Detect which cell encompasses the target text, then output its (x, y) center coordinate. 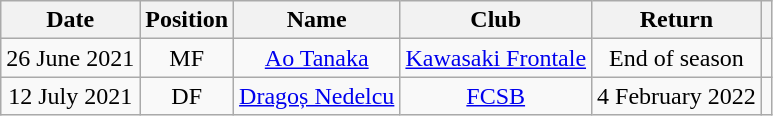
Date (70, 20)
Club (496, 20)
Position (187, 20)
26 June 2021 (70, 58)
Return (677, 20)
Name (317, 20)
End of season (677, 58)
12 July 2021 (70, 96)
Ao Tanaka (317, 58)
4 February 2022 (677, 96)
Dragoș Nedelcu (317, 96)
FCSB (496, 96)
Kawasaki Frontale (496, 58)
DF (187, 96)
MF (187, 58)
